Locate the cell with the specified text and output its [x, y] center coordinate. 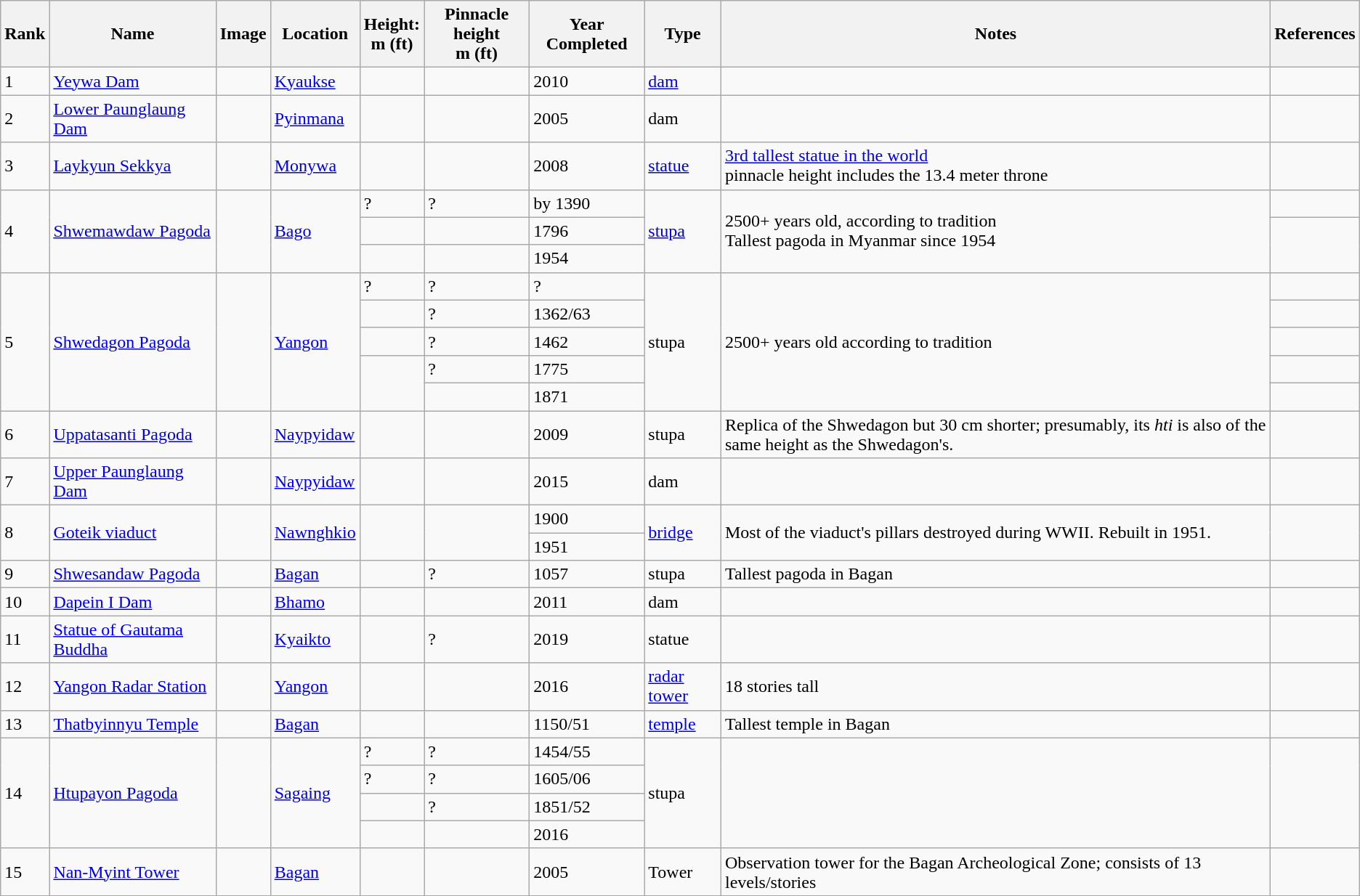
1150/51 [587, 724]
13 [25, 724]
2 [25, 119]
1462 [587, 341]
Bago [315, 231]
1871 [587, 396]
Type [683, 34]
6 [25, 434]
2015 [587, 482]
1057 [587, 574]
Monywa [315, 166]
Kyaikto [315, 639]
Htupayon Pagoda [132, 793]
1775 [587, 369]
3 [25, 166]
1454/55 [587, 752]
Tallest pagoda in Bagan [995, 574]
Pinnacle height m (ft) [477, 34]
Observation tower for the Bagan Archeological Zone; consists of 13 levels/stories [995, 871]
1951 [587, 547]
bridge [683, 533]
2500+ years old according to tradition [995, 341]
Rank [25, 34]
1851/52 [587, 807]
1900 [587, 519]
3rd tallest statue in the world pinnacle height includes the 13.4 meter throne [995, 166]
10 [25, 602]
Year Completed [587, 34]
1605/06 [587, 779]
Yangon Radar Station [132, 687]
Most of the viaduct's pillars destroyed during WWII. Rebuilt in 1951. [995, 533]
8 [25, 533]
References [1315, 34]
2009 [587, 434]
Pyinmana [315, 119]
9 [25, 574]
by 1390 [587, 203]
1954 [587, 258]
Notes [995, 34]
Name [132, 34]
Thatbyinnyu Temple [132, 724]
Uppatasanti Pagoda [132, 434]
1362/63 [587, 314]
Statue of Gautama Buddha [132, 639]
Tallest temple in Bagan [995, 724]
Dapein I Dam [132, 602]
2500+ years old, according to tradition Tallest pagoda in Myanmar since 1954 [995, 231]
12 [25, 687]
2010 [587, 81]
Shwesandaw Pagoda [132, 574]
15 [25, 871]
2008 [587, 166]
Nan-Myint Tower [132, 871]
Lower Paunglaung Dam [132, 119]
Replica of the Shwedagon but 30 cm shorter; presumably, its hti is also of the same height as the Shwedagon's. [995, 434]
Bhamo [315, 602]
Yeywa Dam [132, 81]
temple [683, 724]
Sagaing [315, 793]
4 [25, 231]
2019 [587, 639]
Tower [683, 871]
1 [25, 81]
Laykyun Sekkya [132, 166]
Goteik viaduct [132, 533]
2011 [587, 602]
Kyaukse [315, 81]
Height: m (ft) [392, 34]
11 [25, 639]
1796 [587, 231]
Shwemawdaw Pagoda [132, 231]
7 [25, 482]
Shwedagon Pagoda [132, 341]
18 stories tall [995, 687]
14 [25, 793]
Nawnghkio [315, 533]
Location [315, 34]
Image [243, 34]
Upper Paunglaung Dam [132, 482]
radar tower [683, 687]
5 [25, 341]
